Search for the cell housing the specified text and yield its [x, y] center coordinate. 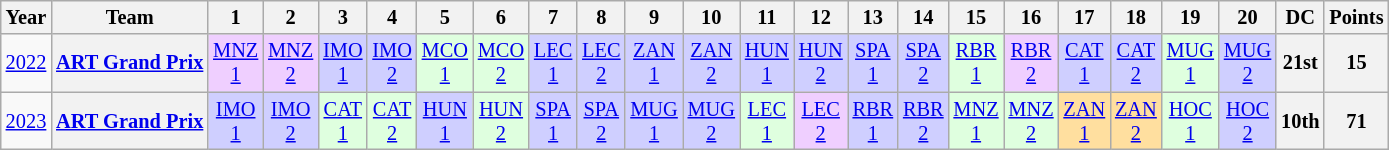
Year [26, 17]
DC [1300, 17]
17 [1084, 17]
3 [342, 17]
20 [1248, 17]
8 [601, 17]
21st [1300, 63]
7 [553, 17]
16 [1032, 17]
10 [712, 17]
Points [1356, 17]
9 [654, 17]
1 [236, 17]
11 [767, 17]
10th [1300, 121]
5 [445, 17]
MCO2 [501, 63]
6 [501, 17]
Team [130, 17]
71 [1356, 121]
2023 [26, 121]
MCO1 [445, 63]
12 [821, 17]
4 [392, 17]
2022 [26, 63]
HOC2 [1248, 121]
19 [1190, 17]
2 [290, 17]
14 [923, 17]
18 [1136, 17]
13 [873, 17]
HOC1 [1190, 121]
